From the cell containing the given text, extract its center point as (x, y) coordinate. 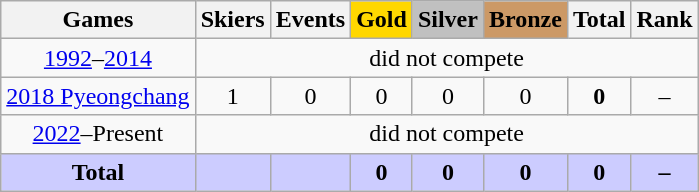
2018 Pyeongchang (98, 96)
Games (98, 20)
Events (310, 20)
Gold (382, 20)
1992–2014 (98, 58)
2022–Present (98, 134)
Rank (664, 20)
Silver (448, 20)
1 (232, 96)
Bronze (525, 20)
Skiers (232, 20)
